Capture the cell that displays the provided text and extract its [x, y] central coordinate. 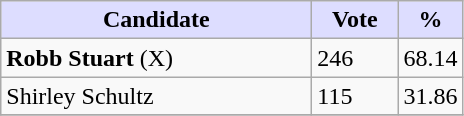
31.86 [430, 96]
Robb Stuart (X) [156, 58]
% [430, 20]
Candidate [156, 20]
Shirley Schultz [156, 96]
68.14 [430, 58]
Vote [355, 20]
115 [355, 96]
246 [355, 58]
